Return [X, Y] of the center of cell containing provided text 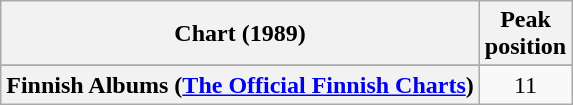
Finnish Albums (The Official Finnish Charts) [240, 85]
Chart (1989) [240, 34]
11 [525, 85]
Peakposition [525, 34]
